Extract the [X, Y] coordinate from the center of the cell holding the provided text.  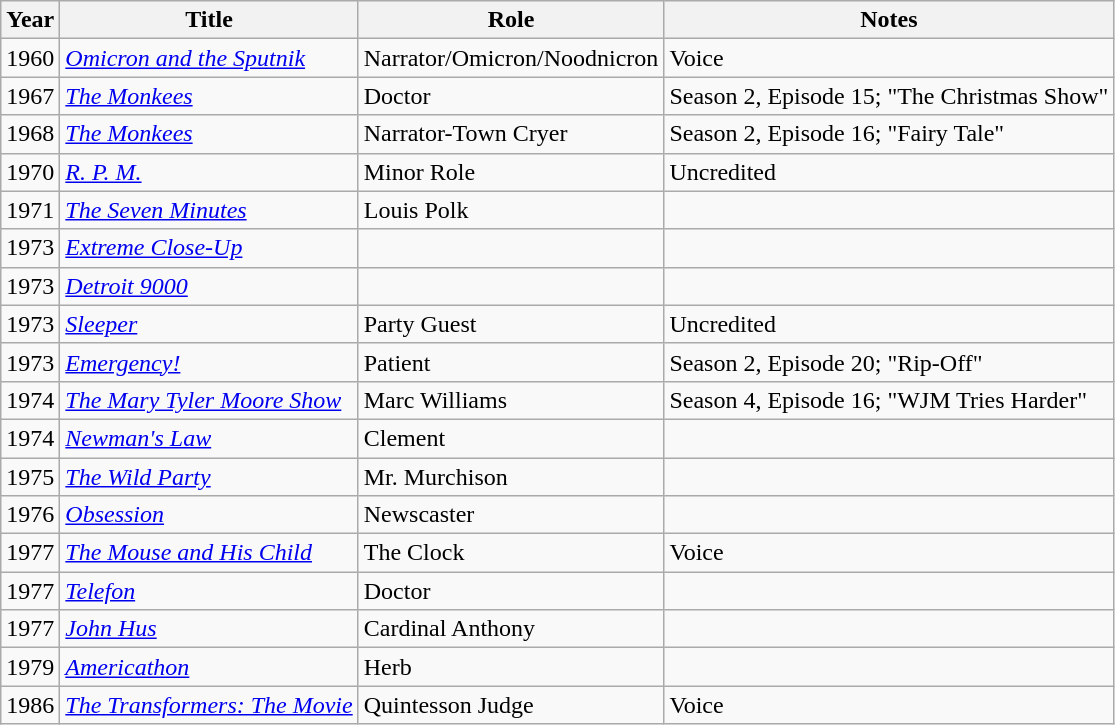
1975 [30, 477]
Year [30, 20]
R. P. M. [209, 172]
The Seven Minutes [209, 210]
Minor Role [511, 172]
1971 [30, 210]
Role [511, 20]
1970 [30, 172]
The Wild Party [209, 477]
The Clock [511, 553]
Title [209, 20]
Mr. Murchison [511, 477]
Omicron and the Sputnik [209, 58]
Party Guest [511, 324]
Sleeper [209, 324]
Extreme Close-Up [209, 248]
Narrator-Town Cryer [511, 134]
Notes [889, 20]
The Mary Tyler Moore Show [209, 400]
Narrator/Omicron/Noodnicron [511, 58]
Season 2, Episode 20; "Rip-Off" [889, 362]
1960 [30, 58]
Detroit 9000 [209, 286]
Americathon [209, 667]
1986 [30, 705]
Patient [511, 362]
The Transformers: The Movie [209, 705]
Emergency! [209, 362]
Louis Polk [511, 210]
The Mouse and His Child [209, 553]
Newman's Law [209, 438]
Obsession [209, 515]
1967 [30, 96]
Season 2, Episode 15; "The Christmas Show" [889, 96]
Quintesson Judge [511, 705]
Marc Williams [511, 400]
John Hus [209, 629]
1968 [30, 134]
1979 [30, 667]
Season 2, Episode 16; "Fairy Tale" [889, 134]
Cardinal Anthony [511, 629]
Clement [511, 438]
Herb [511, 667]
Telefon [209, 591]
1976 [30, 515]
Season 4, Episode 16; "WJM Tries Harder" [889, 400]
Newscaster [511, 515]
